Search for the cell housing the specified text and yield its [X, Y] center coordinate. 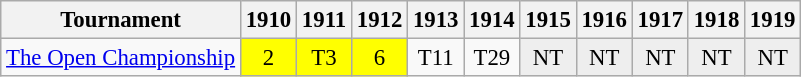
T11 [436, 58]
1916 [604, 20]
1911 [324, 20]
1915 [548, 20]
1918 [716, 20]
6 [379, 58]
1919 [773, 20]
1910 [268, 20]
T29 [492, 58]
T3 [324, 58]
1917 [660, 20]
The Open Championship [121, 58]
2 [268, 58]
1912 [379, 20]
Tournament [121, 20]
1914 [492, 20]
1913 [436, 20]
